For the text-containing cell, return its midpoint in (x, y) coordinate format. 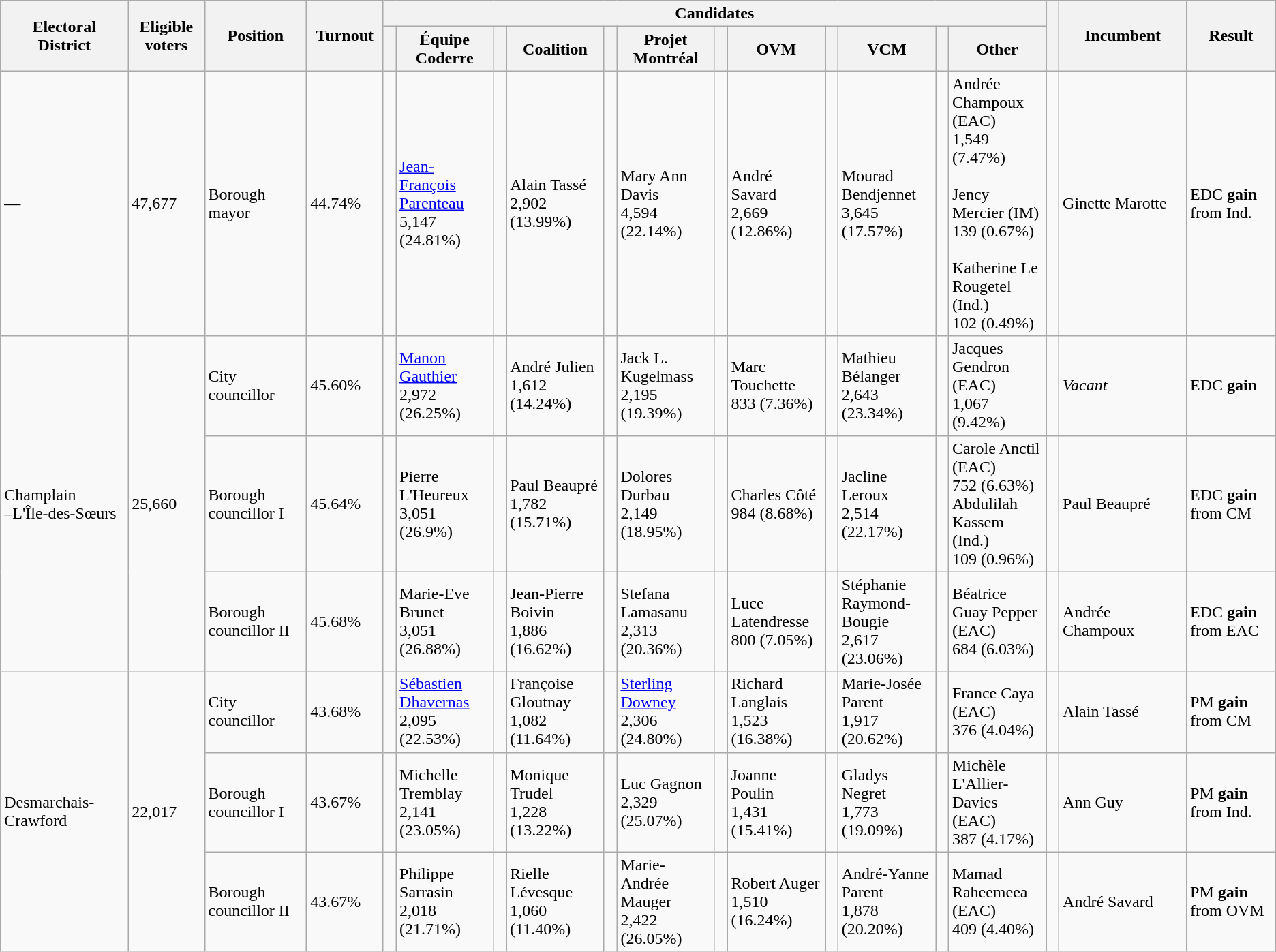
45.68% (345, 621)
André Julien1,612 (14.24%) (555, 386)
Équipe Coderre (444, 49)
47,677 (166, 203)
Mourad Bendjennet3,645 (17.57%) (886, 203)
Luce Latendresse800 (7.05%) (776, 621)
EDC gain from EAC (1231, 621)
Luc Gagnon2,329 (25.07%) (665, 802)
Stéphanie Raymond-Bougie2,617 (23.06%) (886, 621)
Dolores Durbau2,149 (18.95%) (665, 504)
Ginette Marotte (1123, 203)
André-Yanne Parent1,878 (20.20%) (886, 902)
Coalition (555, 49)
Jean-Pierre Boivin1,886 (16.62%) (555, 621)
44.74% (345, 203)
Manon Gauthier2,972 (26.25%) (444, 386)
PM gain from Ind. (1231, 802)
Françoise Gloutnay1,082 (11.64%) (555, 711)
Projet Montréal (665, 49)
EDC gain (1231, 386)
Desmarchais-Crawford (64, 811)
Carole Anctil (EAC)752 (6.63%)Abdulilah Kassem (Ind.)109 (0.96%) (997, 504)
EDC gain from CM (1231, 504)
Incumbent (1123, 35)
Jacques Gendron (EAC)1,067 (9.42%) (997, 386)
PM gain from OVM (1231, 902)
Result (1231, 35)
Candidates (714, 14)
Marie-Josée Parent1,917 (20.62%) (886, 711)
43.68% (345, 711)
Philippe Sarrasin2,018 (21.71%) (444, 902)
Jacline Leroux2,514 (22.17%) (886, 504)
45.60% (345, 386)
Richard Langlais1,523 (16.38%) (776, 711)
Mathieu Bélanger2,643 (23.34%) (886, 386)
Robert Auger1,510 (16.24%) (776, 902)
Marc Touchette833 (7.36%) (776, 386)
André Savard (1123, 902)
Alain Tassé (1123, 711)
Andrée Champoux (EAC)1,549(7.47%)Jency Mercier (IM)139 (0.67%)Katherine Le Rougetel (Ind.)102 (0.49%) (997, 203)
Mamad Raheemeea (EAC)409 (4.40%) (997, 902)
Béatrice Guay Pepper (EAC)684 (6.03%) (997, 621)
Paul Beaupré (1123, 504)
France Caya (EAC)376 (4.04%) (997, 711)
Alain Tassé2,902 (13.99%) (555, 203)
Champlain–L'Île-des-Sœurs (64, 504)
Mary Ann Davis4,594 (22.14%) (665, 203)
Rielle Lévesque1,060 (11.40%) (555, 902)
OVM (776, 49)
Sterling Downey2,306 (24.80%) (665, 711)
Gladys Negret1,773 (19.09%) (886, 802)
EDC gain from Ind. (1231, 203)
45.64% (345, 504)
Charles Côté984 (8.68%) (776, 504)
Joanne Poulin1,431 (15.41%) (776, 802)
Eligible voters (166, 35)
André Savard2,669 (12.86%) (776, 203)
Marie-Eve Brunet3,051 (26.88%) (444, 621)
Vacant (1123, 386)
Ann Guy (1123, 802)
Michelle Tremblay2,141 (23.05%) (444, 802)
Paul Beaupré1,782 (15.71%) (555, 504)
Michèle L'Allier-Davies (EAC)387 (4.17%) (997, 802)
Andrée Champoux (1123, 621)
Other (997, 49)
VCM (886, 49)
— (64, 203)
Electoral District (64, 35)
Borough mayor (256, 203)
25,660 (166, 504)
Stefana Lamasanu2,313 (20.36%) (665, 621)
Marie-Andrée Mauger2,422 (26.05%) (665, 902)
Jean-François Parenteau5,147 (24.81%) (444, 203)
Jack L. Kugelmass2,195 (19.39%) (665, 386)
PM gain from CM (1231, 711)
Turnout (345, 35)
Monique Trudel1,228 (13.22%) (555, 802)
Position (256, 35)
22,017 (166, 811)
Sébastien Dhavernas2,095 (22.53%) (444, 711)
Pierre L'Heureux3,051 (26.9%) (444, 504)
